Return the [X, Y] coordinate for the center point of the cell that contains the specified text.  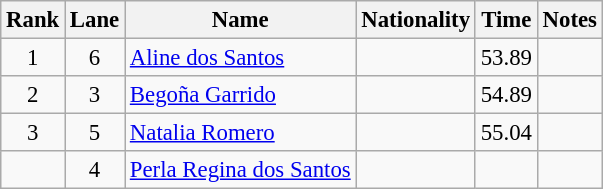
Time [506, 20]
54.89 [506, 95]
Lane [95, 20]
6 [95, 58]
55.04 [506, 133]
Begoña Garrido [240, 95]
53.89 [506, 58]
Name [240, 20]
1 [33, 58]
Notes [570, 20]
Rank [33, 20]
4 [95, 170]
Nationality [416, 20]
Natalia Romero [240, 133]
Aline dos Santos [240, 58]
5 [95, 133]
2 [33, 95]
Perla Regina dos Santos [240, 170]
